For the text-containing cell, return its midpoint in [x, y] coordinate format. 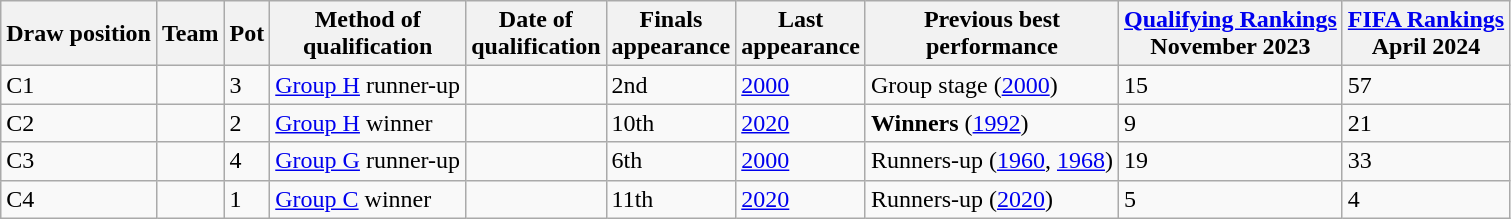
Group H runner-up [368, 85]
Method ofqualification [368, 34]
C3 [79, 161]
15 [1231, 85]
Finalsappearance [671, 34]
6th [671, 161]
21 [1426, 123]
Group stage (2000) [992, 85]
57 [1426, 85]
Draw position [79, 34]
Team [190, 34]
Pot [247, 34]
C1 [79, 85]
Runners-up (1960, 1968) [992, 161]
C4 [79, 199]
1 [247, 199]
Lastappearance [801, 34]
Group G runner-up [368, 161]
9 [1231, 123]
Previous bestperformance [992, 34]
Group H winner [368, 123]
Runners-up (2020) [992, 199]
C2 [79, 123]
3 [247, 85]
Group C winner [368, 199]
11th [671, 199]
2nd [671, 85]
19 [1231, 161]
FIFA RankingsApril 2024 [1426, 34]
2 [247, 123]
Qualifying RankingsNovember 2023 [1231, 34]
33 [1426, 161]
10th [671, 123]
Date ofqualification [536, 34]
Winners (1992) [992, 123]
5 [1231, 199]
